Return the (X, Y) coordinate for the center point of the cell that contains the specified text.  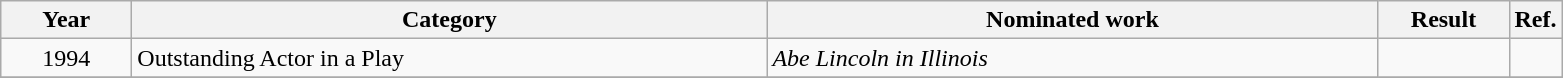
Outstanding Actor in a Play (450, 58)
Result (1444, 20)
Abe Lincoln in Illinois (1072, 58)
Year (66, 20)
Ref. (1536, 20)
Nominated work (1072, 20)
1994 (66, 58)
Category (450, 20)
